For the text-containing cell, return its midpoint in [x, y] coordinate format. 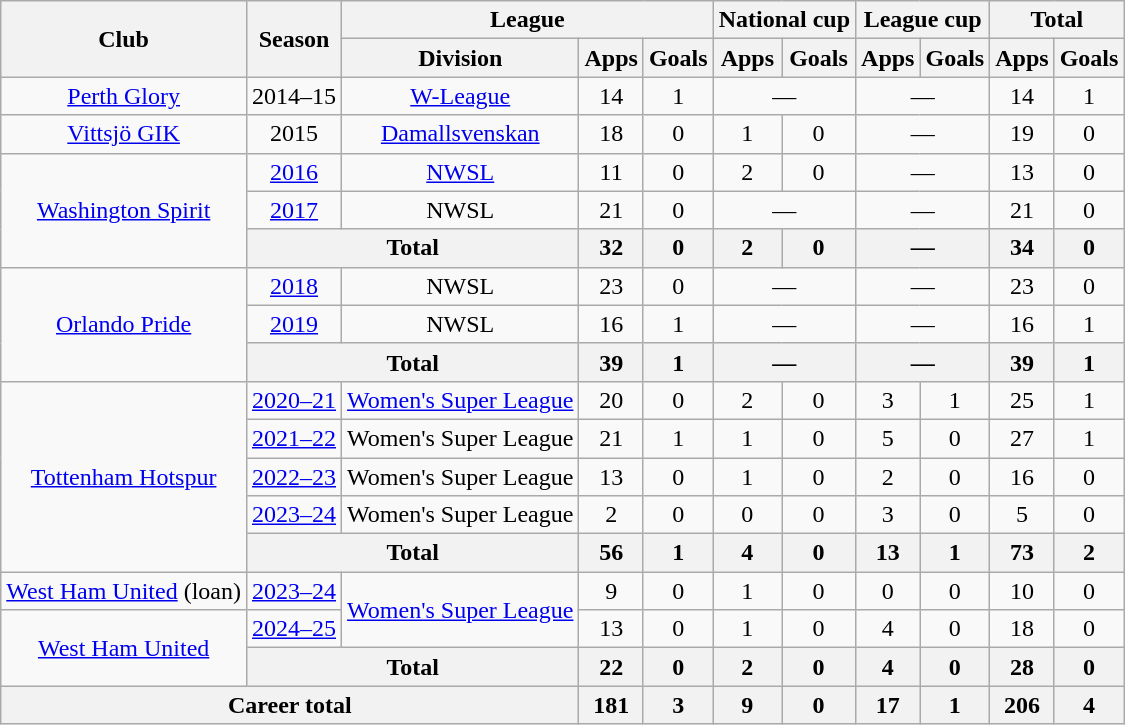
National cup [784, 20]
League [528, 20]
181 [611, 705]
73 [1022, 553]
56 [611, 553]
League cup [923, 20]
W-League [460, 96]
2019 [294, 324]
25 [1022, 400]
28 [1022, 667]
20 [611, 400]
Washington Spirit [124, 210]
2021–22 [294, 438]
Orlando Pride [124, 324]
Damallsvenskan [460, 134]
Tottenham Hotspur [124, 476]
Vittsjö GIK [124, 134]
2015 [294, 134]
2017 [294, 210]
206 [1022, 705]
West Ham United [124, 648]
32 [611, 248]
Division [460, 58]
2020–21 [294, 400]
Perth Glory [124, 96]
West Ham United (loan) [124, 591]
2016 [294, 172]
27 [1022, 438]
34 [1022, 248]
2024–25 [294, 629]
22 [611, 667]
2014–15 [294, 96]
Career total [290, 705]
2018 [294, 286]
Club [124, 39]
2022–23 [294, 477]
Season [294, 39]
10 [1022, 591]
11 [611, 172]
19 [1022, 134]
17 [888, 705]
